Return the [x, y] coordinate for the center point of the cell that contains the specified text.  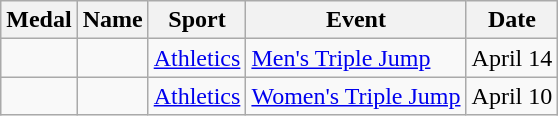
April 14 [512, 58]
April 10 [512, 96]
Event [356, 20]
Men's Triple Jump [356, 58]
Medal [39, 20]
Women's Triple Jump [356, 96]
Name [112, 20]
Sport [197, 20]
Date [512, 20]
